Return the (x, y) coordinate for the center point of the cell that contains the specified text.  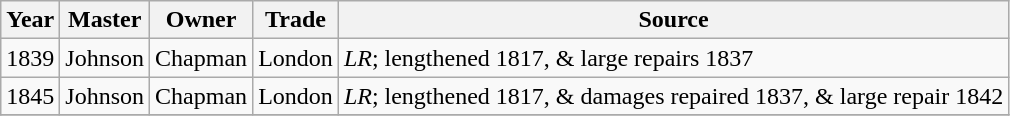
LR; lengthened 1817, & large repairs 1837 (673, 58)
Owner (202, 20)
1839 (30, 58)
1845 (30, 96)
LR; lengthened 1817, & damages repaired 1837, & large repair 1842 (673, 96)
Year (30, 20)
Source (673, 20)
Trade (296, 20)
Master (105, 20)
